Scan for the cell matching the given text and deliver its [x, y] coordinate at center. 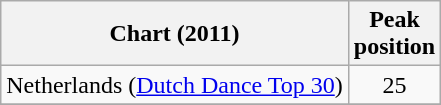
Netherlands (Dutch Dance Top 30) [175, 85]
Peakposition [394, 34]
Chart (2011) [175, 34]
25 [394, 85]
